For the text-containing cell, return its midpoint in (x, y) coordinate format. 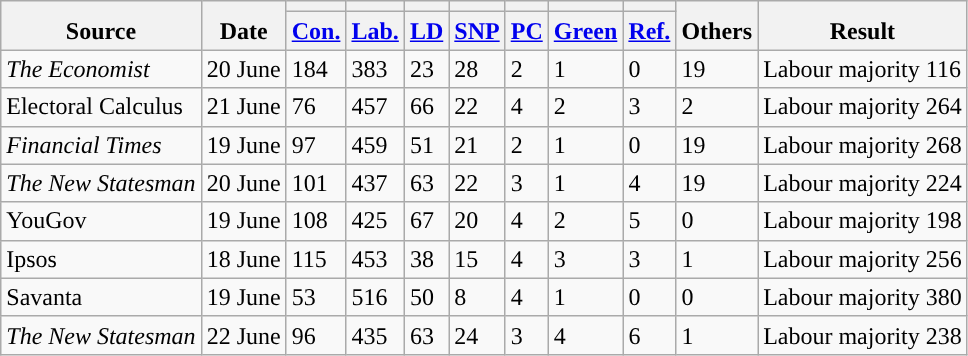
437 (375, 183)
38 (426, 259)
457 (375, 107)
15 (477, 259)
Others (717, 26)
Ipsos (101, 259)
Labour majority 264 (863, 107)
Lab. (375, 31)
435 (375, 335)
Labour majority 256 (863, 259)
Labour majority 224 (863, 183)
21 (477, 145)
Labour majority 238 (863, 335)
21 June (244, 107)
516 (375, 297)
Labour majority 380 (863, 297)
108 (316, 221)
Savanta (101, 297)
66 (426, 107)
115 (316, 259)
Labour majority 116 (863, 69)
Labour majority 268 (863, 145)
453 (375, 259)
SNP (477, 31)
28 (477, 69)
24 (477, 335)
67 (426, 221)
Electoral Calculus (101, 107)
YouGov (101, 221)
Labour majority 198 (863, 221)
20 (477, 221)
184 (316, 69)
Source (101, 26)
459 (375, 145)
Financial Times (101, 145)
23 (426, 69)
8 (477, 297)
Con. (316, 31)
97 (316, 145)
51 (426, 145)
22 June (244, 335)
5 (650, 221)
383 (375, 69)
6 (650, 335)
Ref. (650, 31)
53 (316, 297)
101 (316, 183)
PC (526, 31)
LD (426, 31)
Date (244, 26)
The Economist (101, 69)
Result (863, 26)
425 (375, 221)
76 (316, 107)
Green (586, 31)
18 June (244, 259)
96 (316, 335)
50 (426, 297)
